Provide the [x, y] coordinate of the cell's center where the given text is located.  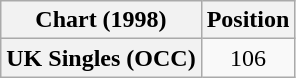
Position [248, 20]
Chart (1998) [101, 20]
106 [248, 58]
UK Singles (OCC) [101, 58]
